Locate the cell with the specified text and output its (X, Y) center coordinate. 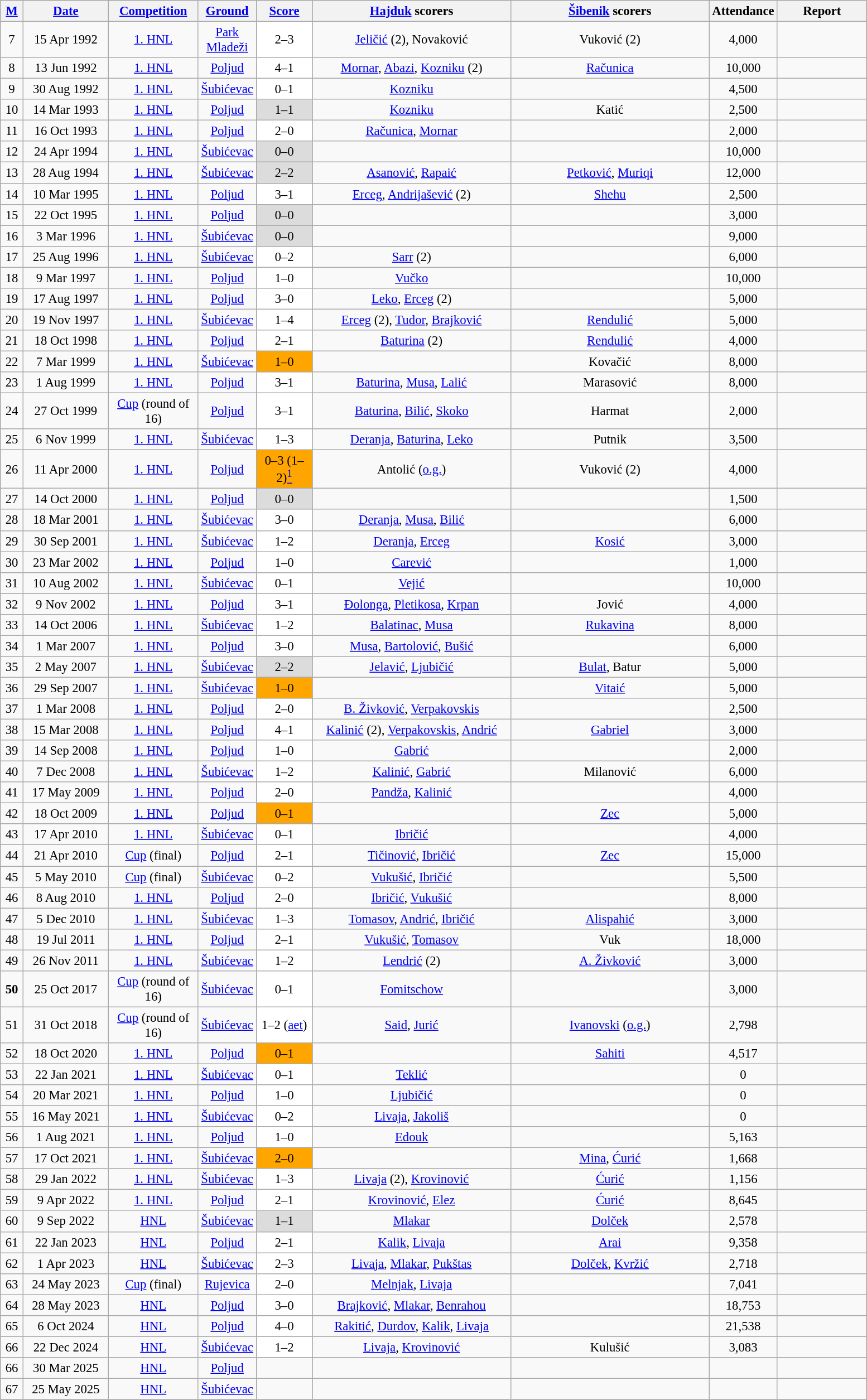
10 Mar 1995 (66, 194)
65 (12, 1326)
1 Mar 2008 (66, 709)
Bulat, Batur (610, 667)
14 Sep 2008 (66, 751)
4,517 (743, 1054)
Balatinac, Musa (412, 625)
30 Aug 1992 (66, 89)
22 Jan 2021 (66, 1074)
19 (12, 299)
25 Aug 1996 (66, 257)
21 Apr 2010 (66, 856)
14 (12, 194)
26 (12, 470)
21 (12, 341)
28 May 2023 (66, 1305)
Ibričić (412, 835)
14 Mar 1993 (66, 110)
20 (12, 320)
60 (12, 1222)
18 Oct 2009 (66, 814)
Gabriel (610, 730)
Ground (227, 11)
55 (12, 1117)
1–2 (aet) (285, 1025)
22 Jan 2023 (66, 1242)
29 (12, 541)
Vuk (610, 939)
12 (12, 152)
19 Nov 1997 (66, 320)
Baturina, Bilić, Skoko (412, 412)
20 Mar 2021 (66, 1095)
Livaja (2), Krovinović (412, 1179)
Harmat (610, 412)
Hajduk scorers (412, 11)
3,500 (743, 440)
4,500 (743, 89)
1,668 (743, 1158)
Petković, Muriqi (610, 173)
18,000 (743, 939)
Jović (610, 604)
Katić (610, 110)
15 Apr 1992 (66, 40)
16 Oct 1993 (66, 131)
Antolić (o.g.) (412, 470)
28 Aug 1994 (66, 173)
17 Apr 2010 (66, 835)
11 Apr 2000 (66, 470)
31 (12, 583)
63 (12, 1284)
24 (12, 412)
42 (12, 814)
41 (12, 793)
49 (12, 960)
Računica (610, 68)
Krovinović, Elez (412, 1200)
2,798 (743, 1025)
22 Dec 2024 (66, 1347)
25 Oct 2017 (66, 989)
Dolček (610, 1222)
7 (12, 40)
Šibenik scorers (610, 11)
67 (12, 1389)
8 Aug 2010 (66, 897)
Competition (153, 11)
Edouk (412, 1137)
36 (12, 688)
18 Mar 2001 (66, 520)
21,538 (743, 1326)
5,500 (743, 877)
27 Oct 1999 (66, 412)
48 (12, 939)
Ljubičić (412, 1095)
1,156 (743, 1179)
12,000 (743, 173)
Vitaić (610, 688)
17 May 2009 (66, 793)
Rujevica (227, 1284)
Attendance (743, 11)
23 Mar 2002 (66, 562)
46 (12, 897)
Lendrić (2) (412, 960)
25 (12, 440)
9,358 (743, 1242)
Kalinić, Gabrić (412, 772)
2,578 (743, 1222)
11 (12, 131)
Mlakar (412, 1222)
56 (12, 1137)
52 (12, 1054)
30 (12, 562)
Vukušić, Tomasov (412, 939)
23 (12, 383)
Putnik (610, 440)
17 Oct 2021 (66, 1158)
Sahiti (610, 1054)
40 (12, 772)
Mornar, Abazi, Kozniku (2) (412, 68)
Deranja, Musa, Bilić (412, 520)
62 (12, 1263)
14 Oct 2000 (66, 499)
15 Mar 2008 (66, 730)
8 (12, 68)
7 Mar 1999 (66, 361)
1 Aug 1999 (66, 383)
9 Mar 1997 (66, 278)
17 (12, 257)
Kalinić (2), Verpakovskis, Andrić (412, 730)
34 (12, 646)
2 May 2007 (66, 667)
Ibričić, Vukušić (412, 897)
9 (12, 89)
Teklić (412, 1074)
1,500 (743, 499)
Leko, Erceg (2) (412, 299)
8,645 (743, 1200)
Dolček, Kvržić (610, 1263)
7,041 (743, 1284)
57 (12, 1158)
38 (12, 730)
Vučko (412, 278)
1 Apr 2023 (66, 1263)
10 (12, 110)
37 (12, 709)
30 Mar 2025 (66, 1368)
16 May 2021 (66, 1117)
6 Oct 2024 (66, 1326)
1 Mar 2007 (66, 646)
27 (12, 499)
15,000 (743, 856)
Date (66, 11)
1,000 (743, 562)
Melnjak, Livaja (412, 1284)
Erceg, Andrijašević (2) (412, 194)
18 Oct 2020 (66, 1054)
39 (12, 751)
25 May 2025 (66, 1389)
Asanović, Rapaić (412, 173)
Park Mladeži (227, 40)
Ivanovski (o.g.) (610, 1025)
M (12, 11)
Deranja, Erceg (412, 541)
Erceg (2), Tudor, Brajković (412, 320)
13 (12, 173)
24 May 2023 (66, 1284)
Kovačić (610, 361)
Deranja, Baturina, Leko (412, 440)
Računica, Mornar (412, 131)
Baturina, Musa, Lalić (412, 383)
Mina, Ćurić (610, 1158)
Vejić (412, 583)
45 (12, 877)
53 (12, 1074)
1 Aug 2021 (66, 1137)
A. Živković (610, 960)
Said, Jurić (412, 1025)
Gabrić (412, 751)
Pandža, Kalinić (412, 793)
Carević (412, 562)
18,753 (743, 1305)
58 (12, 1179)
Arai (610, 1242)
43 (12, 835)
Score (285, 11)
Kulušić (610, 1347)
61 (12, 1242)
19 Jul 2011 (66, 939)
17 Aug 1997 (66, 299)
9 Sep 2022 (66, 1222)
1–4 (285, 320)
4–0 (285, 1326)
Vukušić, Ibričić (412, 877)
Musa, Bartolović, Bušić (412, 646)
5,163 (743, 1137)
32 (12, 604)
6 Nov 1999 (66, 440)
51 (12, 1025)
Alispahić (610, 919)
Tomasov, Andrić, Ibričić (412, 919)
31 Oct 2018 (66, 1025)
Kalik, Livaja (412, 1242)
Kosić (610, 541)
Report (822, 11)
28 (12, 520)
Marasović (610, 383)
44 (12, 856)
Livaja, Jakoliš (412, 1117)
0–3 (1–2)1 (285, 470)
30 Sep 2001 (66, 541)
Tičinović, Ibričić (412, 856)
47 (12, 919)
54 (12, 1095)
7 Dec 2008 (66, 772)
Brajković, Mlakar, Benrahou (412, 1305)
5 May 2010 (66, 877)
Milanović (610, 772)
3 Mar 1996 (66, 236)
9,000 (743, 236)
2,718 (743, 1263)
10 Aug 2002 (66, 583)
16 (12, 236)
26 Nov 2011 (66, 960)
14 Oct 2006 (66, 625)
9 Apr 2022 (66, 1200)
5 Dec 2010 (66, 919)
Jelavić, Ljubičić (412, 667)
15 (12, 215)
18 (12, 278)
13 Jun 1992 (66, 68)
33 (12, 625)
Rakitić, Durdov, Kalik, Livaja (412, 1326)
B. Živković, Verpakovskis (412, 709)
Sarr (2) (412, 257)
Rukavina (610, 625)
50 (12, 989)
Livaja, Krovinović (412, 1347)
64 (12, 1305)
35 (12, 667)
Đolonga, Pletikosa, Krpan (412, 604)
Livaja, Mlakar, Pukštas (412, 1263)
29 Sep 2007 (66, 688)
22 Oct 1995 (66, 215)
18 Oct 1998 (66, 341)
3,083 (743, 1347)
Jeličić (2), Novaković (412, 40)
9 Nov 2002 (66, 604)
Baturina (2) (412, 341)
29 Jan 2022 (66, 1179)
Shehu (610, 194)
24 Apr 1994 (66, 152)
59 (12, 1200)
22 (12, 361)
Fomitschow (412, 989)
